Identify which cell holds the provided text, then report its (X, Y) central coordinate. 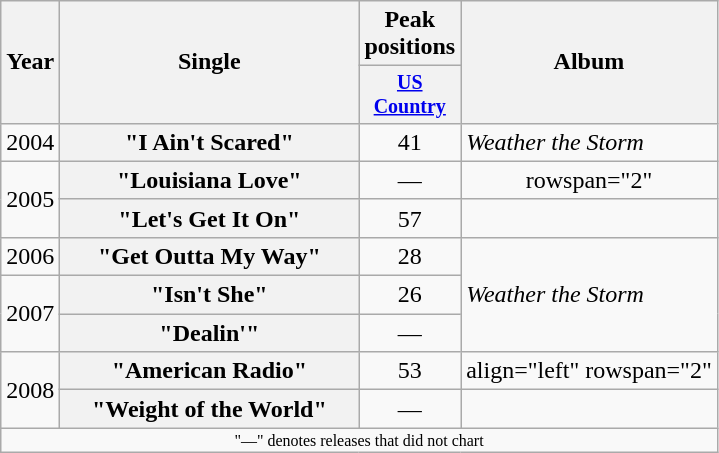
"Louisiana Love" (210, 180)
"Let's Get It On" (210, 218)
57 (410, 218)
"—" denotes releases that did not chart (360, 440)
"Isn't She" (210, 295)
rowspan="2" (590, 180)
"Get Outta My Way" (210, 256)
26 (410, 295)
"American Radio" (210, 371)
US Country (410, 94)
2006 (30, 256)
Album (590, 62)
align="left" rowspan="2" (590, 371)
Single (210, 62)
2005 (30, 199)
28 (410, 256)
53 (410, 371)
Year (30, 62)
2007 (30, 314)
2008 (30, 390)
41 (410, 142)
Peak positions (410, 34)
2004 (30, 142)
"Weight of the World" (210, 409)
"I Ain't Scared" (210, 142)
"Dealin'" (210, 333)
